Return the [x, y] coordinate for the center point of the cell that contains the specified text.  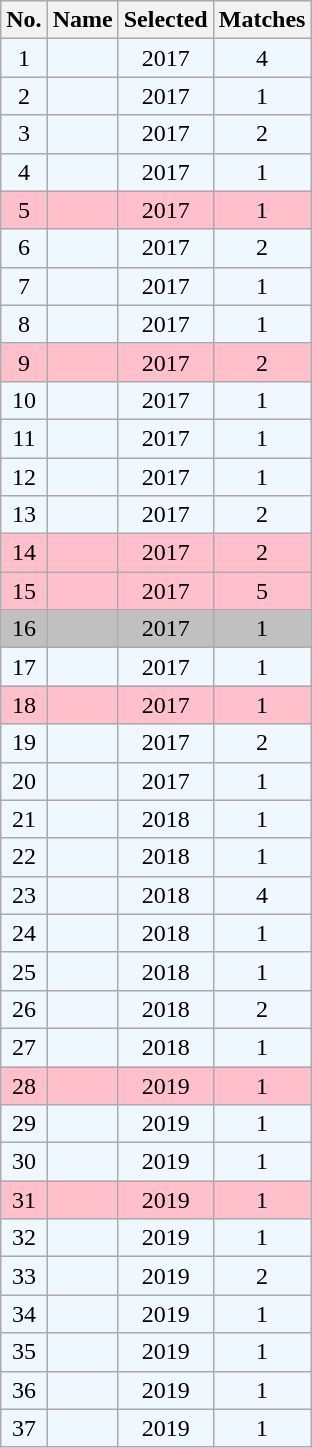
16 [24, 629]
20 [24, 781]
19 [24, 743]
34 [24, 1314]
10 [24, 400]
Selected [166, 20]
18 [24, 705]
32 [24, 1238]
24 [24, 933]
12 [24, 477]
28 [24, 1085]
30 [24, 1162]
No. [24, 20]
Matches [262, 20]
31 [24, 1200]
26 [24, 1009]
27 [24, 1047]
13 [24, 515]
8 [24, 324]
15 [24, 591]
6 [24, 248]
11 [24, 438]
35 [24, 1352]
3 [24, 134]
22 [24, 857]
36 [24, 1390]
23 [24, 895]
7 [24, 286]
25 [24, 971]
Name [82, 20]
37 [24, 1428]
21 [24, 819]
17 [24, 667]
14 [24, 553]
9 [24, 362]
29 [24, 1124]
33 [24, 1276]
